Determine the (X, Y) coordinate at the center of the cell enclosing the given text.  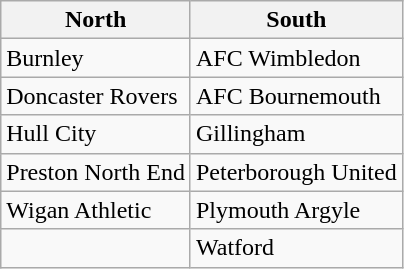
AFC Wimbledon (296, 58)
Wigan Athletic (96, 210)
Peterborough United (296, 172)
North (96, 20)
Watford (296, 248)
Gillingham (296, 134)
Doncaster Rovers (96, 96)
Preston North End (96, 172)
Hull City (96, 134)
Burnley (96, 58)
AFC Bournemouth (296, 96)
South (296, 20)
Plymouth Argyle (296, 210)
